Provide the (x, y) coordinate of the cell's center where the given text is located.  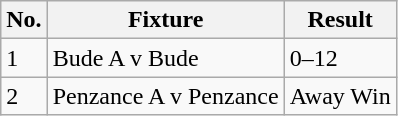
1 (24, 58)
Bude A v Bude (166, 58)
No. (24, 20)
Result (340, 20)
2 (24, 96)
Away Win (340, 96)
Fixture (166, 20)
Penzance A v Penzance (166, 96)
0–12 (340, 58)
